Locate the cell with the specified text and output its [X, Y] center coordinate. 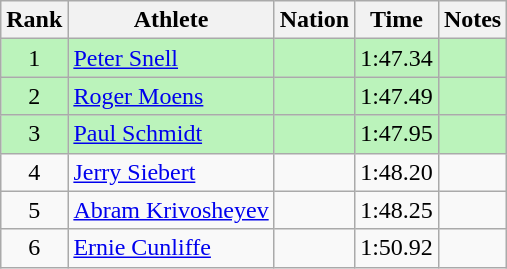
1 [34, 58]
1:47.49 [397, 96]
Jerry Siebert [171, 172]
6 [34, 248]
5 [34, 210]
1:48.25 [397, 210]
1:50.92 [397, 248]
1:47.34 [397, 58]
Nation [314, 20]
4 [34, 172]
1:48.20 [397, 172]
Roger Moens [171, 96]
Abram Krivosheyev [171, 210]
Rank [34, 20]
Athlete [171, 20]
Paul Schmidt [171, 134]
2 [34, 96]
3 [34, 134]
Peter Snell [171, 58]
Ernie Cunliffe [171, 248]
Notes [472, 20]
1:47.95 [397, 134]
Time [397, 20]
